Output the (X, Y) coordinate of the center of the cell containing the given text.  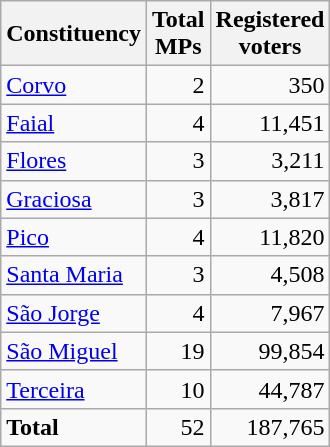
Faial (74, 123)
São Miguel (74, 351)
3,817 (270, 199)
Registeredvoters (270, 34)
São Jorge (74, 313)
Flores (74, 161)
99,854 (270, 351)
Total (74, 427)
187,765 (270, 427)
Corvo (74, 85)
Pico (74, 237)
3,211 (270, 161)
11,451 (270, 123)
Total MPs (178, 34)
350 (270, 85)
52 (178, 427)
44,787 (270, 389)
11,820 (270, 237)
4,508 (270, 275)
2 (178, 85)
Terceira (74, 389)
19 (178, 351)
Constituency (74, 34)
Graciosa (74, 199)
10 (178, 389)
Santa Maria (74, 275)
7,967 (270, 313)
